Detect which cell encompasses the target text, then output its (X, Y) center coordinate. 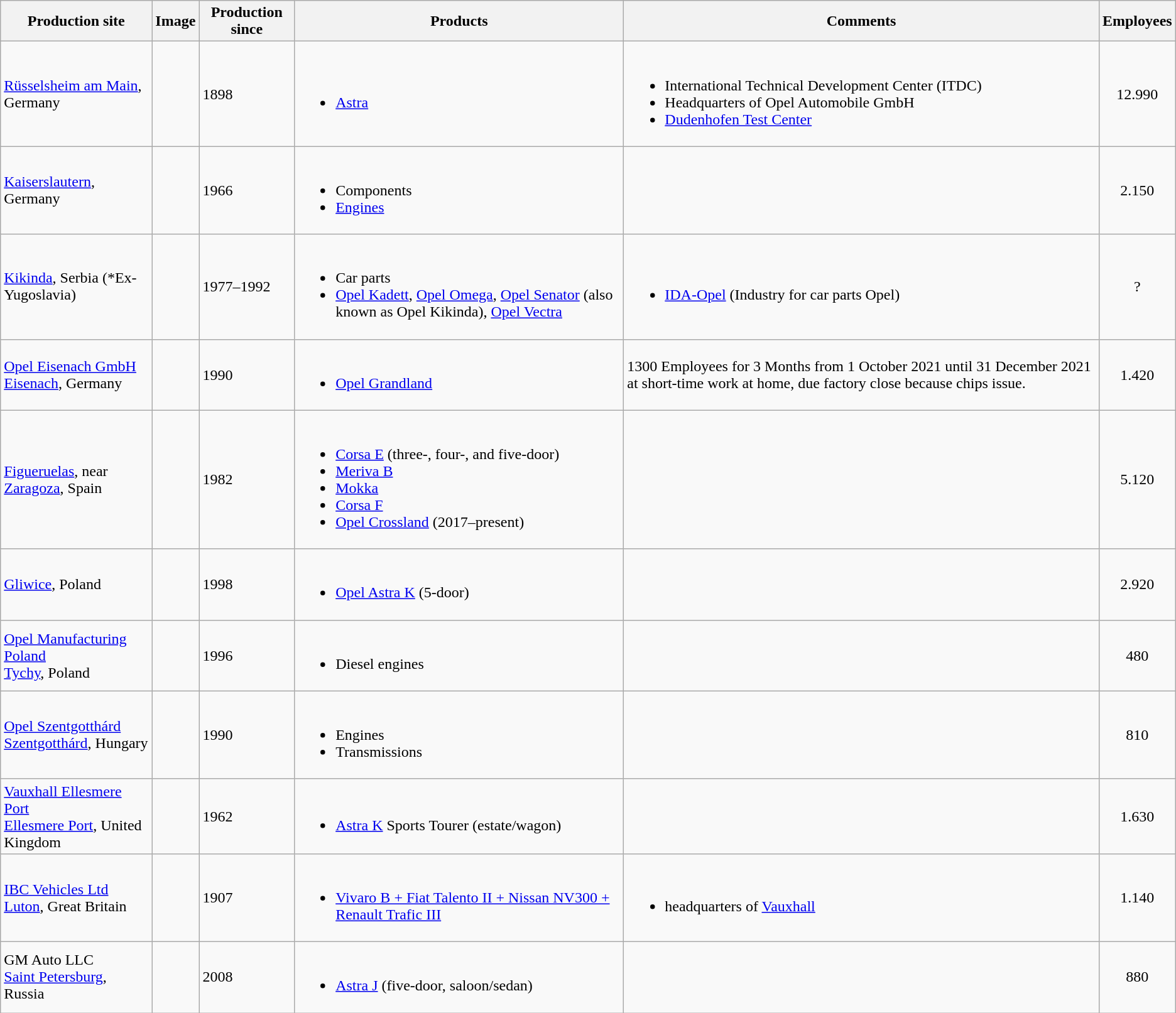
Corsa E (three-, four-, and five-door)Meriva BMokkaCorsa FOpel Crossland (2017–present) (459, 480)
IDA-Opel (Industry for car parts Opel) (862, 286)
1.140 (1137, 897)
1998 (247, 584)
Image (176, 21)
Astra (459, 94)
2008 (247, 977)
1966 (247, 190)
Production site (77, 21)
Astra K Sports Tourer (estate/wagon) (459, 816)
2.920 (1137, 584)
Kaiserslautern, Germany (77, 190)
Figueruelas, near Zaragoza, Spain (77, 480)
810 (1137, 735)
Products (459, 21)
Rüsselsheim am Main, Germany (77, 94)
Gliwice, Poland (77, 584)
1982 (247, 480)
Car partsOpel Kadett, Opel Omega, Opel Senator (also known as Opel Kikinda), Opel Vectra (459, 286)
1.420 (1137, 374)
480 (1137, 656)
Opel SzentgotthárdSzentgotthárd, Hungary (77, 735)
ComponentsEngines (459, 190)
Comments (862, 21)
2.150 (1137, 190)
International Technical Development Center (ITDC)Headquarters of Opel Automobile GmbHDudenhofen Test Center (862, 94)
1.630 (1137, 816)
880 (1137, 977)
Opel Astra K (5-door) (459, 584)
Production since (247, 21)
IBC Vehicles LtdLuton, Great Britain (77, 897)
Vauxhall Ellesmere PortEllesmere Port, United Kingdom (77, 816)
1907 (247, 897)
1996 (247, 656)
1300 Employees for 3 Months from 1 October 2021 until 31 December 2021 at short-time work at home, due factory close because chips issue. (862, 374)
Diesel engines (459, 656)
EnginesTransmissions (459, 735)
headquarters of Vauxhall (862, 897)
Opel Eisenach GmbHEisenach, Germany (77, 374)
? (1137, 286)
GM Auto LLCSaint Petersburg, Russia (77, 977)
1898 (247, 94)
Opel Manufacturing PolandTychy, Poland (77, 656)
5.120 (1137, 480)
1977–1992 (247, 286)
Employees (1137, 21)
Astra J (five-door, saloon/sedan) (459, 977)
1962 (247, 816)
Kikinda, Serbia (*Ex-Yugoslavia) (77, 286)
12.990 (1137, 94)
Opel Grandland (459, 374)
Vivaro B + Fiat Talento II + Nissan NV300 + Renault Trafic III (459, 897)
